Determine the (X, Y) coordinate at the center of the cell enclosing the given text.  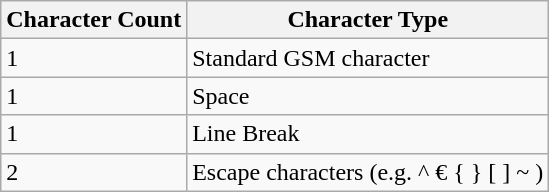
2 (94, 172)
Standard GSM character (368, 58)
Line Break (368, 134)
Escape characters (e.g. ^ € { } [ ] ~ ) (368, 172)
Character Type (368, 20)
Space (368, 96)
Character Count (94, 20)
